Detect which cell encompasses the target text, then output its (x, y) center coordinate. 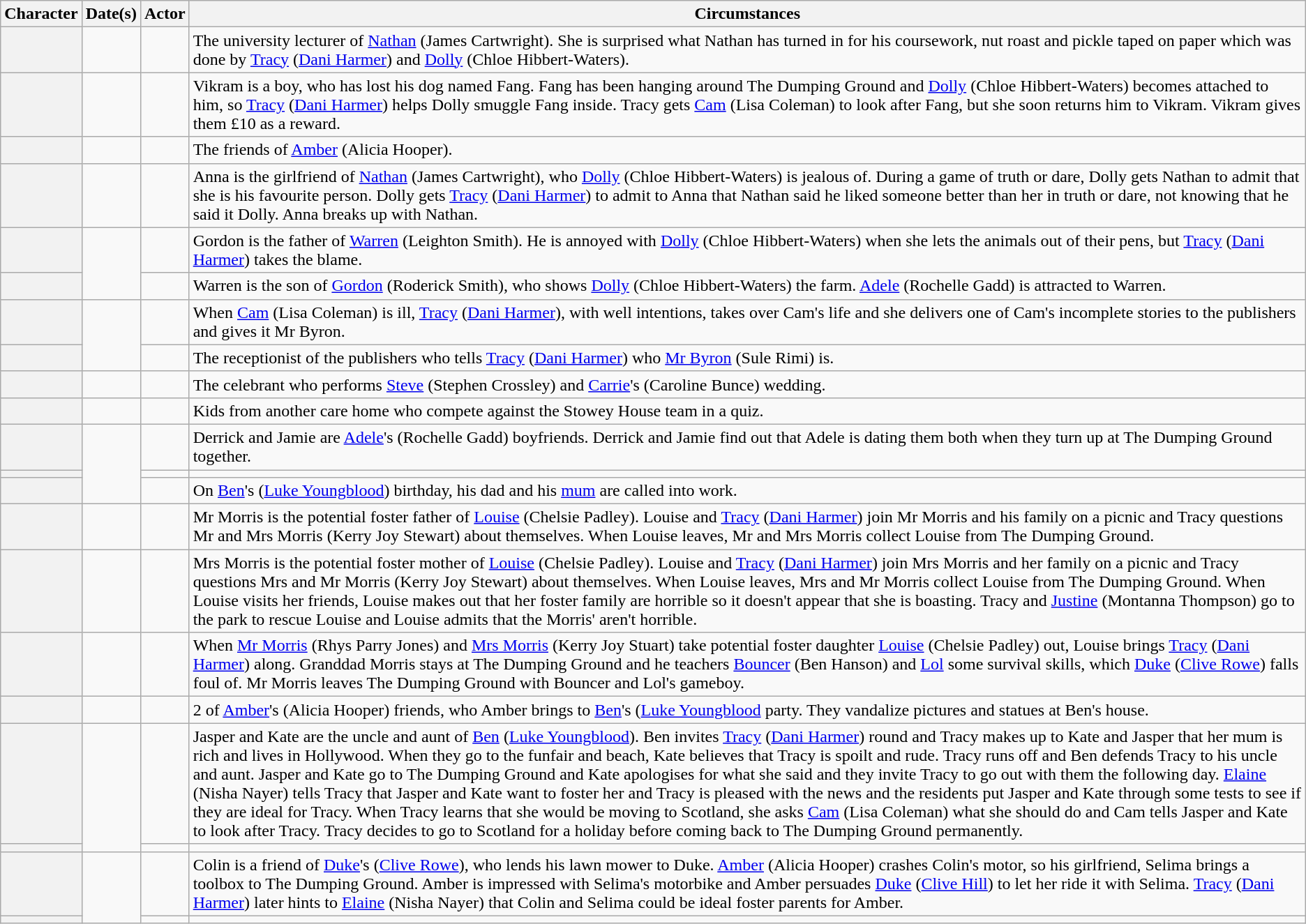
Kids from another care home who compete against the Stowey House team in a quiz. (747, 411)
Character (41, 14)
Date(s) (111, 14)
The receptionist of the publishers who tells Tracy (Dani Harmer) who Mr Byron (Sule Rimi) is. (747, 358)
On Ben's (Luke Youngblood) birthday, his dad and his mum are called into work. (747, 491)
Actor (165, 14)
Warren is the son of Gordon (Roderick Smith), who shows Dolly (Chloe Hibbert-Waters) the farm. Adele (Rochelle Gadd) is attracted to Warren. (747, 286)
The celebrant who performs Steve (Stephen Crossley) and Carrie's (Caroline Bunce) wedding. (747, 384)
The friends of Amber (Alicia Hooper). (747, 150)
2 of Amber's (Alicia Hooper) friends, who Amber brings to Ben's (Luke Youngblood party. They vandalize pictures and statues at Ben's house. (747, 710)
Circumstances (747, 14)
